Return the [x, y] coordinate for the center point of the cell that contains the specified text.  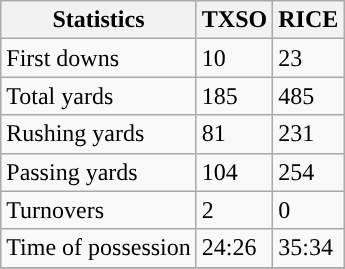
Total yards [99, 96]
RICE [308, 20]
485 [308, 96]
Statistics [99, 20]
First downs [99, 58]
0 [308, 210]
Time of possession [99, 248]
254 [308, 172]
TXSO [234, 20]
104 [234, 172]
Turnovers [99, 210]
2 [234, 210]
Rushing yards [99, 134]
185 [234, 96]
35:34 [308, 248]
81 [234, 134]
231 [308, 134]
Passing yards [99, 172]
24:26 [234, 248]
10 [234, 58]
23 [308, 58]
